Pinpoint the cell where the given text exists, returning its [X, Y] midpoint coordinate. 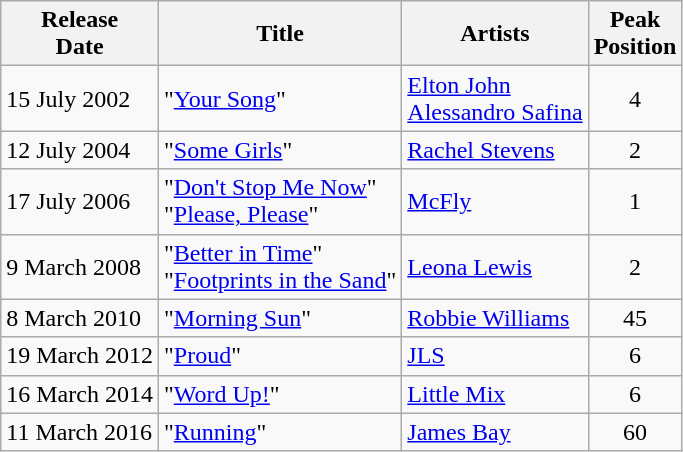
11 March 2016 [80, 432]
"Some Girls" [280, 150]
"Your Song" [280, 98]
60 [635, 432]
"Morning Sun" [280, 318]
12 July 2004 [80, 150]
JLS [495, 356]
4 [635, 98]
"Running" [280, 432]
James Bay [495, 432]
9 March 2008 [80, 266]
Rachel Stevens [495, 150]
45 [635, 318]
15 July 2002 [80, 98]
"Don't Stop Me Now""Please, Please" [280, 202]
19 March 2012 [80, 356]
"Word Up!" [280, 394]
16 March 2014 [80, 394]
Title [280, 34]
McFly [495, 202]
Little Mix [495, 394]
"Better in Time""Footprints in the Sand" [280, 266]
Robbie Williams [495, 318]
17 July 2006 [80, 202]
Elton JohnAlessandro Safina [495, 98]
ReleaseDate [80, 34]
Artists [495, 34]
PeakPosition [635, 34]
8 March 2010 [80, 318]
"Proud" [280, 356]
1 [635, 202]
Leona Lewis [495, 266]
